Return (x, y) of the center of cell containing provided text 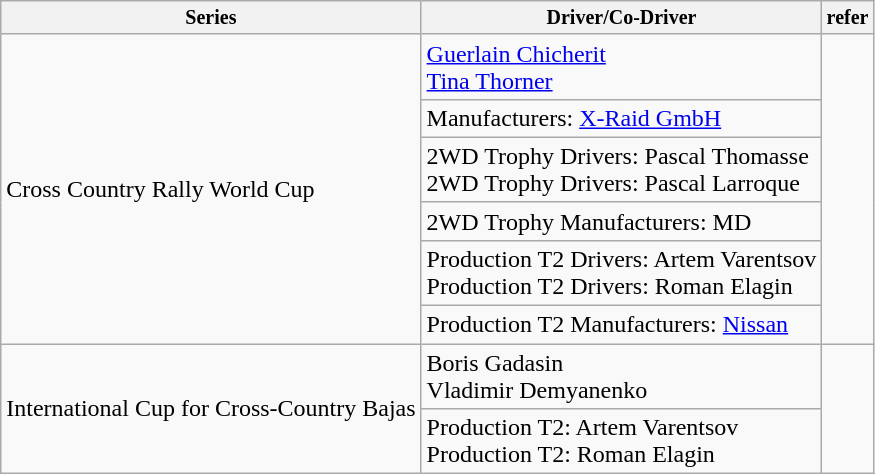
Production T2: Artem VarentsovProduction T2: Roman Elagin (622, 442)
Production T2 Drivers: Artem VarentsovProduction T2 Drivers: Roman Elagin (622, 272)
Driver/Co-Driver (622, 18)
2WD Trophy Manufacturers: MD (622, 221)
2WD Trophy Drivers: Pascal Thomasse2WD Trophy Drivers: Pascal Larroque (622, 170)
Production T2 Manufacturers: Nissan (622, 325)
Manufacturers: X-Raid GmbH (622, 118)
Series (211, 18)
Boris Gadasin Vladimir Demyanenko (622, 376)
refer (848, 18)
Guerlain Chicherit Tina Thorner (622, 66)
International Cup for Cross-Country Bajas (211, 409)
Cross Country Rally World Cup (211, 188)
